Identify which cell holds the provided text, then report its (X, Y) central coordinate. 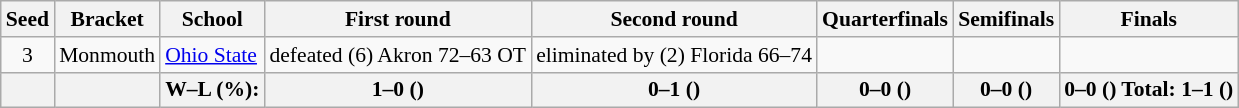
Second round (674, 19)
defeated (6) Akron 72–63 OT (398, 55)
Ohio State (212, 55)
0–1 () (674, 90)
3 (28, 55)
Semifinals (1006, 19)
First round (398, 19)
Quarterfinals (885, 19)
Seed (28, 19)
Finals (1148, 19)
W–L (%): (212, 90)
Monmouth (107, 55)
eliminated by (2) Florida 66–74 (674, 55)
1–0 () (398, 90)
0–0 () Total: 1–1 () (1148, 90)
Bracket (107, 19)
School (212, 19)
